Detect which cell encompasses the target text, then output its [X, Y] center coordinate. 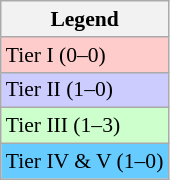
Tier I (0–0) [85, 55]
Tier IV & V (1–0) [85, 162]
Tier III (1–3) [85, 126]
Legend [85, 19]
Tier II (1–0) [85, 90]
